Provide the (x, y) coordinate of the cell's center where the given text is located.  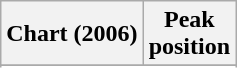
Chart (2006) (72, 34)
Peakposition (189, 34)
